Pinpoint the cell where the given text exists, returning its [X, Y] midpoint coordinate. 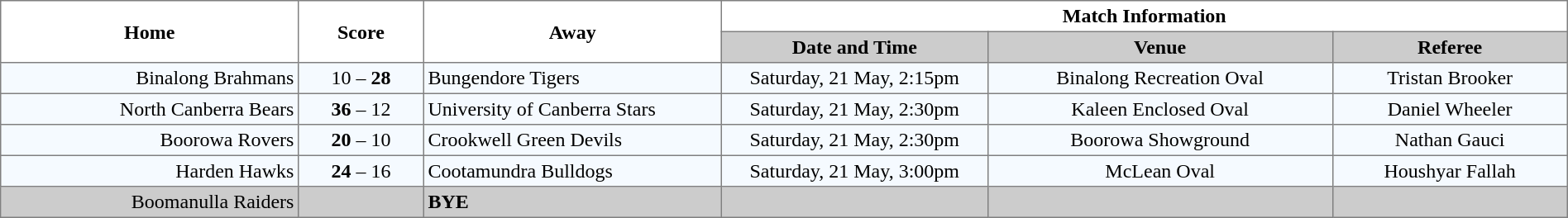
Boorowa Showground [1159, 140]
Binalong Recreation Oval [1159, 78]
Venue [1159, 47]
Tristan Brooker [1450, 78]
20 – 10 [361, 140]
Kaleen Enclosed Oval [1159, 109]
Binalong Brahmans [150, 78]
Boorowa Rovers [150, 140]
36 – 12 [361, 109]
Date and Time [854, 47]
Nathan Gauci [1450, 140]
North Canberra Bears [150, 109]
Houshyar Fallah [1450, 171]
University of Canberra Stars [572, 109]
Daniel Wheeler [1450, 109]
Harden Hawks [150, 171]
24 – 16 [361, 171]
Bungendore Tigers [572, 78]
Referee [1450, 47]
Home [150, 31]
Saturday, 21 May, 2:15pm [854, 78]
Score [361, 31]
Away [572, 31]
10 – 28 [361, 78]
Crookwell Green Devils [572, 140]
Cootamundra Bulldogs [572, 171]
BYE [572, 202]
Saturday, 21 May, 3:00pm [854, 171]
Match Information [1145, 17]
McLean Oval [1159, 171]
Boomanulla Raiders [150, 202]
